Pinpoint the cell where the given text exists, returning its [x, y] midpoint coordinate. 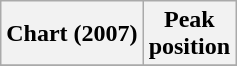
Chart (2007) [72, 34]
Peakposition [189, 34]
